Output the (x, y) coordinate of the center of the cell containing the given text.  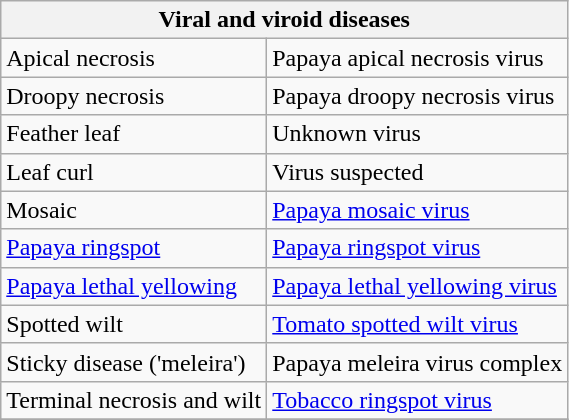
Spotted wilt (134, 324)
Unknown virus (418, 134)
Papaya apical necrosis virus (418, 58)
Terminal necrosis and wilt (134, 400)
Viral and viroid diseases (284, 20)
Leaf curl (134, 172)
Papaya lethal yellowing (134, 286)
Feather leaf (134, 134)
Papaya lethal yellowing virus (418, 286)
Mosaic (134, 210)
Tobacco ringspot virus (418, 400)
Papaya droopy necrosis virus (418, 96)
Tomato spotted wilt virus (418, 324)
Papaya mosaic virus (418, 210)
Papaya ringspot (134, 248)
Droopy necrosis (134, 96)
Sticky disease ('meleira') (134, 362)
Virus suspected (418, 172)
Apical necrosis (134, 58)
Papaya meleira virus complex (418, 362)
Papaya ringspot virus (418, 248)
